Scan for the cell matching the given text and deliver its [x, y] coordinate at center. 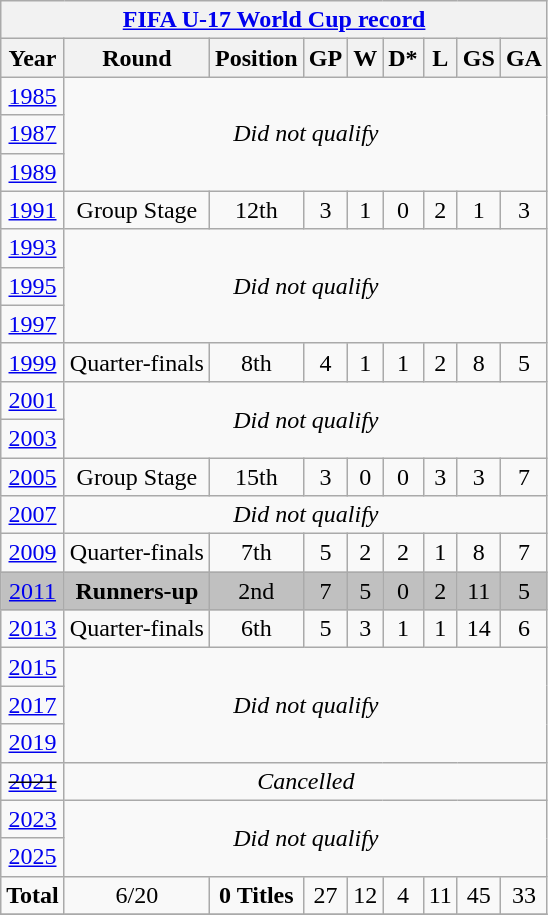
6/20 [136, 895]
2013 [33, 629]
45 [478, 895]
FIFA U-17 World Cup record [274, 20]
2009 [33, 553]
6th [256, 629]
L [440, 58]
1989 [33, 172]
2003 [33, 438]
GP [325, 58]
Year [33, 58]
Position [256, 58]
2007 [33, 515]
2019 [33, 743]
1985 [33, 96]
1997 [33, 324]
14 [478, 629]
Cancelled [306, 781]
Total [33, 895]
1999 [33, 362]
15th [256, 477]
D* [403, 58]
33 [524, 895]
GA [524, 58]
2005 [33, 477]
27 [325, 895]
2011 [33, 591]
1991 [33, 210]
2015 [33, 667]
2023 [33, 819]
2025 [33, 857]
GS [478, 58]
12 [366, 895]
2017 [33, 705]
1995 [33, 286]
1987 [33, 134]
12th [256, 210]
7th [256, 553]
2021 [33, 781]
Runners-up [136, 591]
8th [256, 362]
2001 [33, 400]
1993 [33, 248]
6 [524, 629]
2nd [256, 591]
Round [136, 58]
0 Titles [256, 895]
W [366, 58]
